Provide the (X, Y) coordinate of the cell's center where the given text is located.  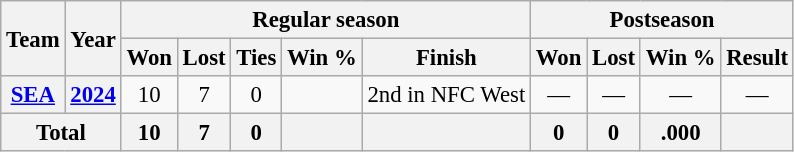
Ties (256, 58)
Finish (446, 58)
2024 (93, 95)
SEA (33, 95)
Team (33, 38)
Result (758, 58)
Year (93, 38)
Total (61, 133)
.000 (680, 133)
2nd in NFC West (446, 95)
Postseason (662, 20)
Regular season (326, 20)
